Provide the [X, Y] coordinate of the cell's center where the given text is located.  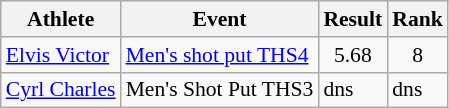
Event [220, 19]
8 [418, 55]
5.68 [352, 55]
Cyrl Charles [61, 90]
Result [352, 19]
Elvis Victor [61, 55]
Rank [418, 19]
Athlete [61, 19]
Men's Shot Put THS3 [220, 90]
Men's shot put THS4 [220, 55]
